Find where the given text appears and provide that cell's center as (X, Y) coordinate. 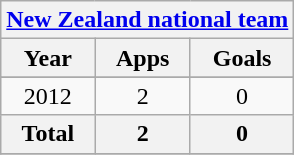
New Zealand national team (148, 20)
Total (48, 134)
Goals (242, 58)
Apps (142, 58)
2012 (48, 96)
Year (48, 58)
